Determine the [x, y] coordinate at the center of the cell enclosing the given text.  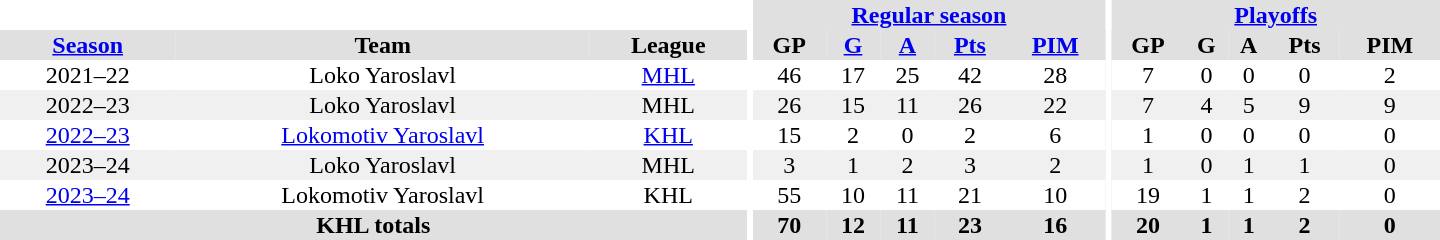
70 [790, 225]
6 [1055, 135]
2021–22 [88, 75]
46 [790, 75]
Regular season [930, 15]
55 [790, 195]
4 [1207, 105]
20 [1148, 225]
Team [382, 45]
KHL totals [374, 225]
42 [970, 75]
28 [1055, 75]
17 [853, 75]
19 [1148, 195]
League [668, 45]
Playoffs [1276, 15]
5 [1248, 105]
22 [1055, 105]
25 [907, 75]
21 [970, 195]
12 [853, 225]
16 [1055, 225]
23 [970, 225]
Season [88, 45]
